For the text-containing cell, return its midpoint in [x, y] coordinate format. 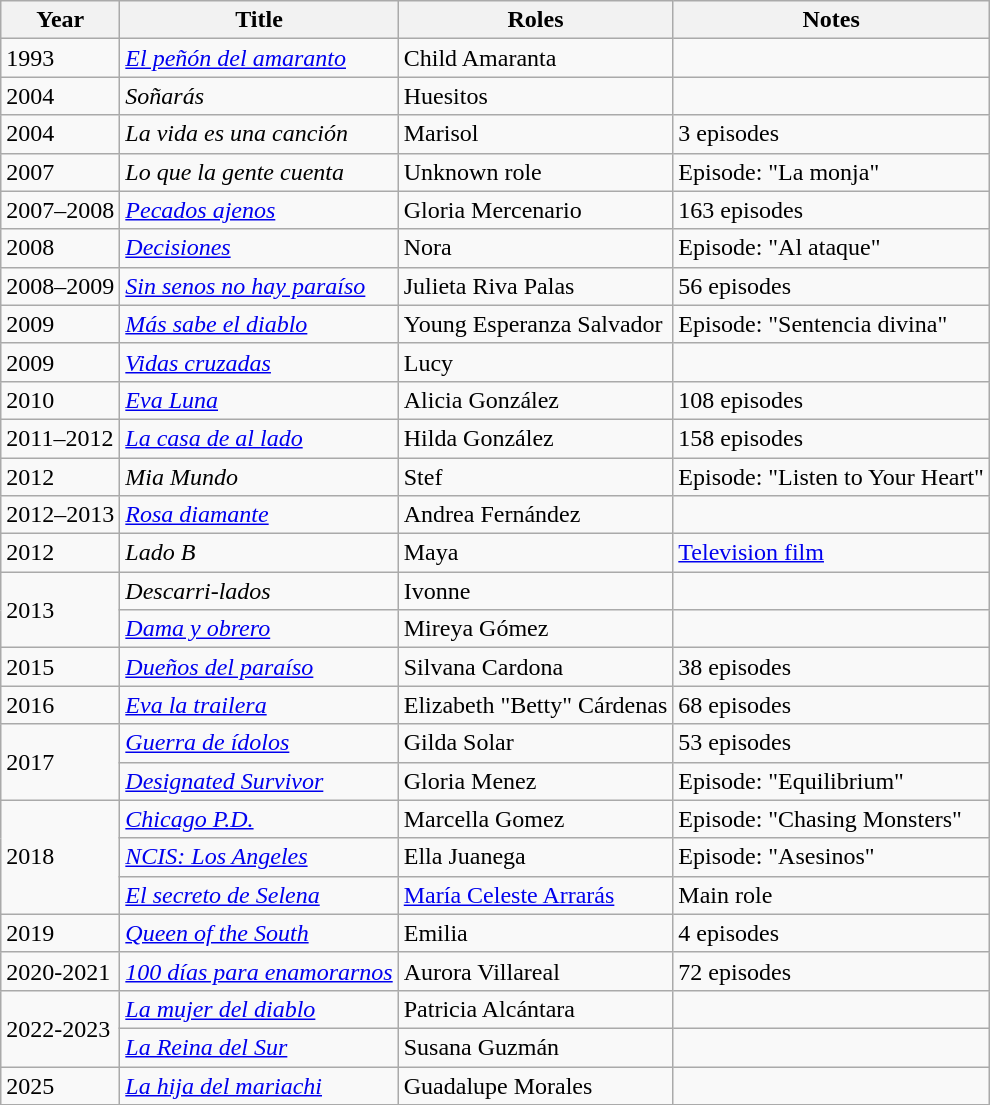
Marcella Gomez [536, 819]
Decisiones [259, 248]
Unknown role [536, 172]
2012–2013 [60, 515]
Notes [832, 20]
La hija del mariachi [259, 1085]
Gilda Solar [536, 743]
2022-2023 [60, 1028]
1993 [60, 58]
Silvana Cardona [536, 667]
2007 [60, 172]
Eva la trailera [259, 705]
María Celeste Arrarás [536, 895]
La casa de al lado [259, 438]
Aurora Villareal [536, 971]
4 episodes [832, 933]
La vida es una canción [259, 134]
Susana Guzmán [536, 1047]
Elizabeth "Betty" Cárdenas [536, 705]
Huesitos [536, 96]
158 episodes [832, 438]
Main role [832, 895]
El peñón del amaranto [259, 58]
Soñarás [259, 96]
Roles [536, 20]
Episode: "Sentencia divina" [832, 324]
Episode: "La monja" [832, 172]
2013 [60, 610]
100 días para enamorarnos [259, 971]
2010 [60, 400]
108 episodes [832, 400]
Julieta Riva Palas [536, 286]
La mujer del diablo [259, 1009]
Gloria Mercenario [536, 210]
Episode: "Asesinos" [832, 857]
Patricia Alcántara [536, 1009]
Maya [536, 553]
Rosa diamante [259, 515]
2017 [60, 762]
2019 [60, 933]
163 episodes [832, 210]
2007–2008 [60, 210]
2025 [60, 1085]
Ella Juanega [536, 857]
38 episodes [832, 667]
Lucy [536, 362]
Designated Survivor [259, 781]
Pecados ajenos [259, 210]
Sin senos no hay paraíso [259, 286]
El secreto de Selena [259, 895]
Queen of the South [259, 933]
Lado B [259, 553]
Dama y obrero [259, 629]
68 episodes [832, 705]
Alicia González [536, 400]
Guadalupe Morales [536, 1085]
72 episodes [832, 971]
Marisol [536, 134]
2020-2021 [60, 971]
Mireya Gómez [536, 629]
Dueños del paraíso [259, 667]
Child Amaranta [536, 58]
Lo que la gente cuenta [259, 172]
Television film [832, 553]
Episode: "Listen to Your Heart" [832, 477]
Chicago P.D. [259, 819]
Hilda González [536, 438]
2015 [60, 667]
2008–2009 [60, 286]
Episode: "Al ataque" [832, 248]
Nora [536, 248]
Stef [536, 477]
Guerra de ídolos [259, 743]
Más sabe el diablo [259, 324]
La Reina del Sur [259, 1047]
3 episodes [832, 134]
Emilia [536, 933]
Young Esperanza Salvador [536, 324]
Andrea Fernández [536, 515]
Episode: "Chasing Monsters" [832, 819]
2016 [60, 705]
2008 [60, 248]
Title [259, 20]
Episode: "Equilibrium" [832, 781]
Vidas cruzadas [259, 362]
56 episodes [832, 286]
NCIS: Los Angeles [259, 857]
2011–2012 [60, 438]
Mia Mundo [259, 477]
2018 [60, 857]
Year [60, 20]
53 episodes [832, 743]
Descarri-lados [259, 591]
Ivonne [536, 591]
Eva Luna [259, 400]
Gloria Menez [536, 781]
